Provide the (x, y) coordinate of the cell's center where the given text is located.  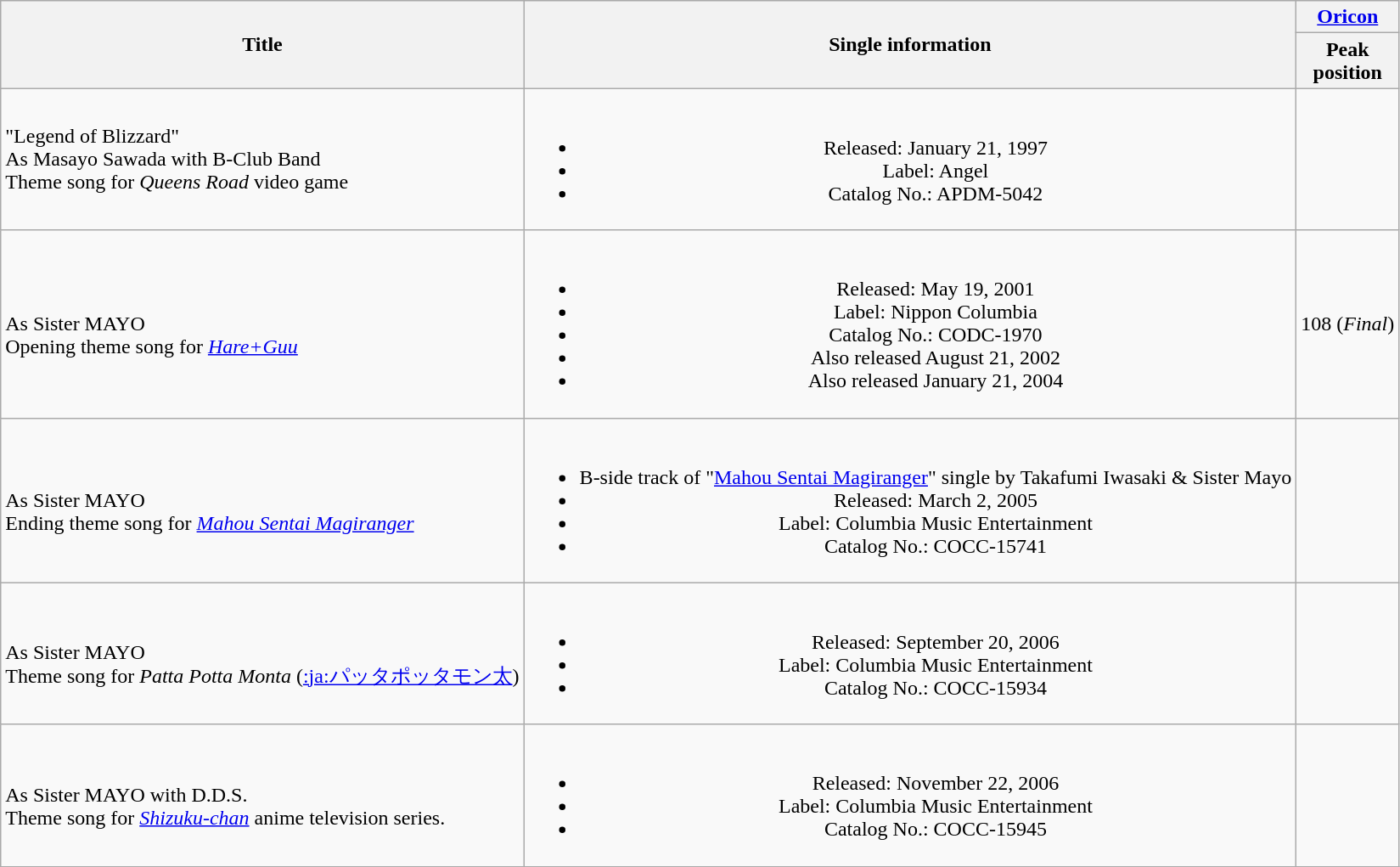
As Sister MAYOEnding theme song for Mahou Sentai Magiranger (262, 500)
Released: November 22, 2006Label: Columbia Music EntertainmentCatalog No.: COCC-15945 (910, 795)
108 (Final) (1348, 324)
Released: September 20, 2006Label: Columbia Music EntertainmentCatalog No.: COCC-15934 (910, 654)
As Sister MAYOTheme song for Patta Potta Monta (:ja:パッタポッタモン太) (262, 654)
Released: May 19, 2001Label: Nippon ColumbiaCatalog No.: CODC-1970Also released August 21, 2002Also released January 21, 2004 (910, 324)
Oricon (1348, 17)
As Sister MAYOOpening theme song for Hare+Guu (262, 324)
Peakposition (1348, 61)
Single information (910, 44)
"Legend of Blizzard"As Masayo Sawada with B-Club BandTheme song for Queens Road video game (262, 160)
Released: January 21, 1997Label: AngelCatalog No.: APDM-5042 (910, 160)
Title (262, 44)
As Sister MAYO with D.D.S. Theme song for Shizuku-chan anime television series. (262, 795)
